Determine the (x, y) coordinate at the center of the cell enclosing the given text.  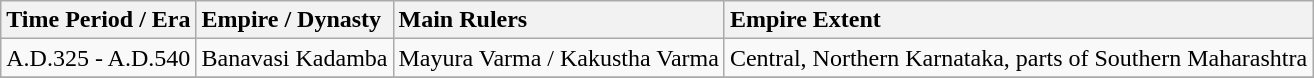
Mayura Varma / Kakustha Varma (558, 58)
Empire Extent (1018, 20)
Banavasi Kadamba (294, 58)
Empire / Dynasty (294, 20)
Central, Northern Karnataka, parts of Southern Maharashtra (1018, 58)
Time Period / Era (98, 20)
Main Rulers (558, 20)
A.D.325 - A.D.540 (98, 58)
